Provide the [X, Y] coordinate of the cell's center where the given text is located.  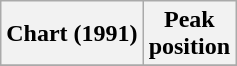
Peakposition [189, 34]
Chart (1991) [72, 34]
